Search for the cell housing the specified text and yield its (X, Y) center coordinate. 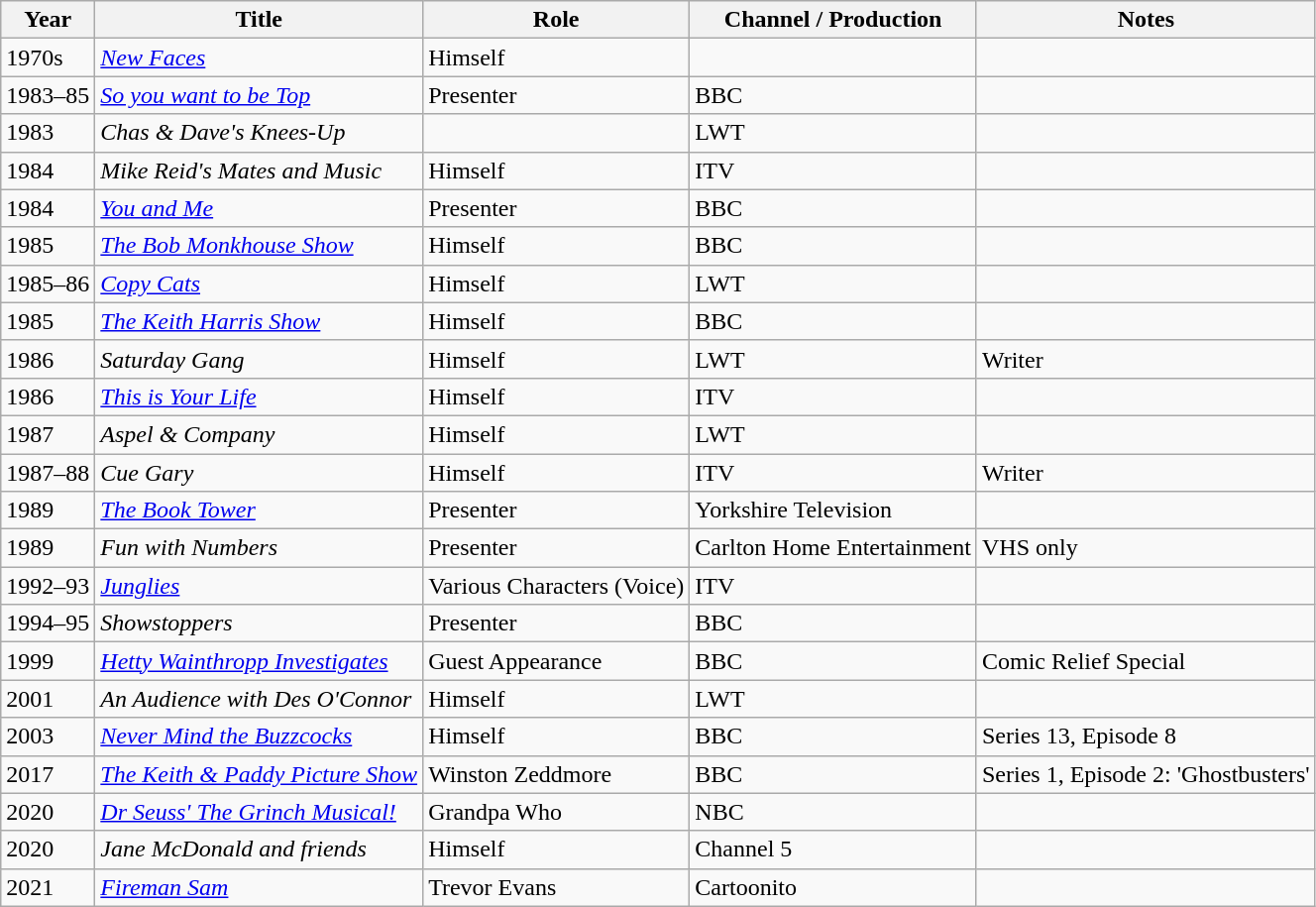
1985–86 (48, 283)
Copy Cats (260, 283)
The Bob Monkhouse Show (260, 246)
Trevor Evans (557, 887)
So you want to be Top (260, 95)
Comic Relief Special (1146, 661)
The Book Tower (260, 510)
Junglies (260, 586)
Carlton Home Entertainment (833, 548)
Title (260, 20)
An Audience with Des O'Connor (260, 699)
Chas & Dave's Knees-Up (260, 133)
Grandpa Who (557, 812)
Series 13, Episode 8 (1146, 737)
Winston Zeddmore (557, 774)
Channel 5 (833, 850)
1992–93 (48, 586)
1994–95 (48, 624)
1987 (48, 434)
2017 (48, 774)
2003 (48, 737)
1983 (48, 133)
Mike Reid's Mates and Music (260, 170)
1999 (48, 661)
Fun with Numbers (260, 548)
The Keith Harris Show (260, 321)
Cue Gary (260, 473)
2001 (48, 699)
1987–88 (48, 473)
2021 (48, 887)
The Keith & Paddy Picture Show (260, 774)
New Faces (260, 57)
Role (557, 20)
Channel / Production (833, 20)
VHS only (1146, 548)
Aspel & Company (260, 434)
Fireman Sam (260, 887)
Year (48, 20)
Showstoppers (260, 624)
Notes (1146, 20)
1983–85 (48, 95)
Guest Appearance (557, 661)
Yorkshire Television (833, 510)
Various Characters (Voice) (557, 586)
This is Your Life (260, 397)
Saturday Gang (260, 359)
Dr Seuss' The Grinch Musical! (260, 812)
Cartoonito (833, 887)
Never Mind the Buzzcocks (260, 737)
1970s (48, 57)
You and Me (260, 208)
Hetty Wainthropp Investigates (260, 661)
NBC (833, 812)
Jane McDonald and friends (260, 850)
Series 1, Episode 2: 'Ghostbusters' (1146, 774)
